Provide the [x, y] coordinate of the cell's center where the given text is located.  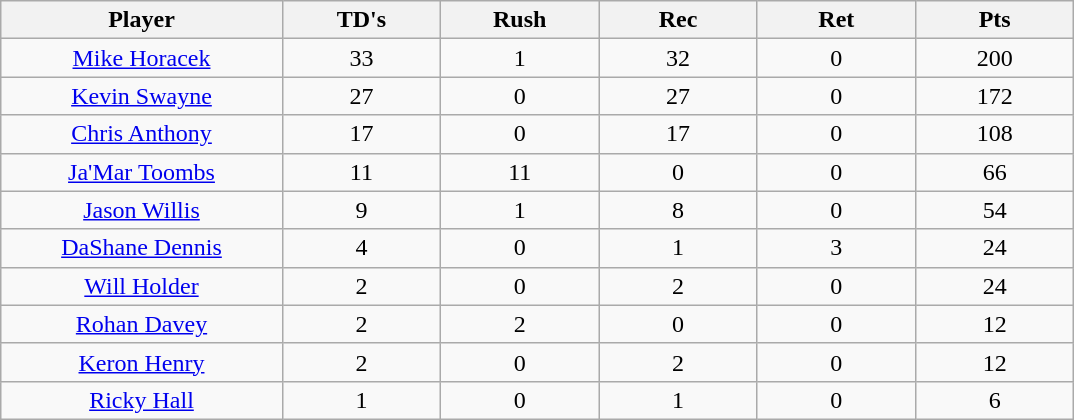
Keron Henry [142, 362]
DaShane Dennis [142, 248]
Rec [678, 20]
Ricky Hall [142, 400]
Ret [836, 20]
9 [361, 210]
Rush [520, 20]
Mike Horacek [142, 58]
Kevin Swayne [142, 96]
TD's [361, 20]
54 [995, 210]
Will Holder [142, 286]
Rohan Davey [142, 324]
200 [995, 58]
108 [995, 134]
32 [678, 58]
3 [836, 248]
4 [361, 248]
Player [142, 20]
33 [361, 58]
Jason Willis [142, 210]
6 [995, 400]
Ja'Mar Toombs [142, 172]
Pts [995, 20]
66 [995, 172]
Chris Anthony [142, 134]
8 [678, 210]
172 [995, 96]
